Extract the [X, Y] coordinate from the center of the cell holding the provided text.  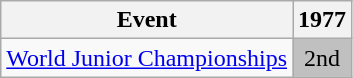
Event [147, 20]
2nd [322, 58]
1977 [322, 20]
World Junior Championships [147, 58]
